For the text-containing cell, return its midpoint in (X, Y) coordinate format. 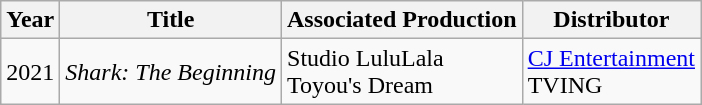
CJ EntertainmentTVING (611, 72)
Studio LuluLalaToyou's Dream (402, 72)
Distributor (611, 20)
Associated Production (402, 20)
Shark: The Beginning (171, 72)
2021 (30, 72)
Title (171, 20)
Year (30, 20)
